Scan for the cell matching the given text and deliver its [X, Y] coordinate at center. 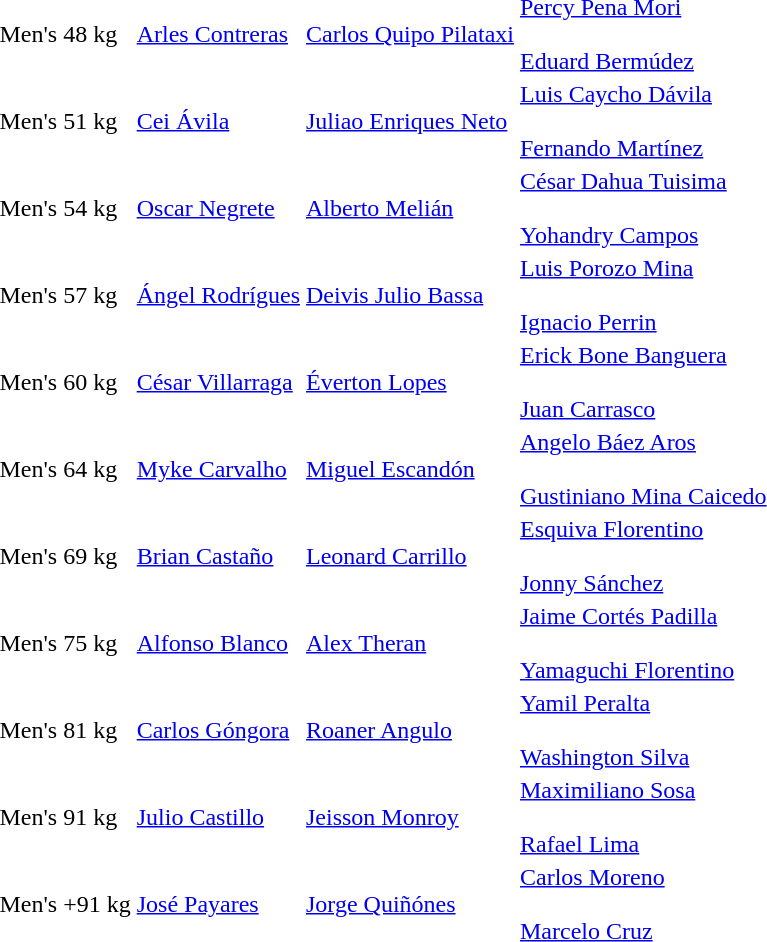
Miguel Escandón [410, 469]
Alex Theran [410, 643]
César Villarraga [218, 382]
Éverton Lopes [410, 382]
Roaner Angulo [410, 730]
Leonard Carrillo [410, 556]
Deivis Julio Bassa [410, 295]
Juliao Enriques Neto [410, 121]
Carlos Góngora [218, 730]
Alfonso Blanco [218, 643]
Cei Ávila [218, 121]
Julio Castillo [218, 817]
Alberto Melián [410, 208]
Brian Castaño [218, 556]
Oscar Negrete [218, 208]
Ángel Rodrígues [218, 295]
Jeisson Monroy [410, 817]
Myke Carvalho [218, 469]
